Extract the (X, Y) coordinate from the center of the cell holding the provided text.  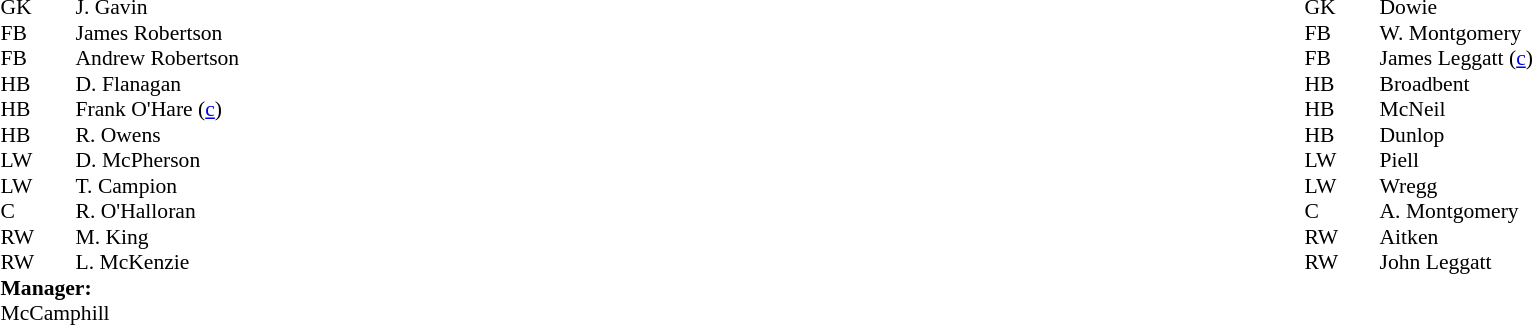
M. King (158, 237)
T. Campion (158, 186)
D. McPherson (158, 161)
James Robertson (158, 33)
R. O'Halloran (158, 211)
Frank O'Hare (c) (158, 109)
Andrew Robertson (158, 59)
D. Flanagan (158, 84)
L. McKenzie (158, 263)
Manager: (120, 288)
R. Owens (158, 135)
